Return (x, y) of the center of cell containing provided text 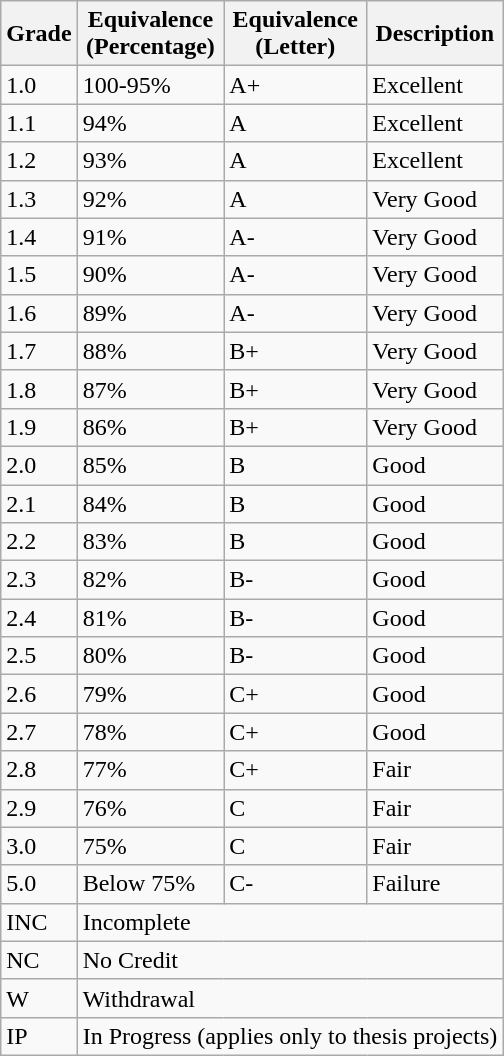
In Progress (applies only to thesis projects) (290, 1036)
76% (150, 808)
78% (150, 732)
Grade (39, 34)
1.1 (39, 123)
93% (150, 161)
1.4 (39, 237)
2.0 (39, 465)
89% (150, 313)
1.7 (39, 351)
W (39, 998)
2.3 (39, 580)
85% (150, 465)
2.8 (39, 770)
90% (150, 275)
2.1 (39, 503)
Withdrawal (290, 998)
86% (150, 427)
84% (150, 503)
A+ (296, 85)
1.5 (39, 275)
No Credit (290, 960)
92% (150, 199)
NC (39, 960)
2.5 (39, 656)
3.0 (39, 846)
2.9 (39, 808)
Failure (435, 884)
100-95% (150, 85)
2.6 (39, 694)
1.3 (39, 199)
80% (150, 656)
82% (150, 580)
94% (150, 123)
1.0 (39, 85)
91% (150, 237)
81% (150, 618)
Equivalence(Percentage) (150, 34)
75% (150, 846)
2.2 (39, 542)
79% (150, 694)
1.2 (39, 161)
IP (39, 1036)
5.0 (39, 884)
Equivalence(Letter) (296, 34)
83% (150, 542)
2.4 (39, 618)
2.7 (39, 732)
1.8 (39, 389)
Below 75% (150, 884)
1.9 (39, 427)
1.6 (39, 313)
88% (150, 351)
Description (435, 34)
Incomplete (290, 922)
77% (150, 770)
C- (296, 884)
87% (150, 389)
INC (39, 922)
